Scan for the cell matching the given text and deliver its (X, Y) coordinate at center. 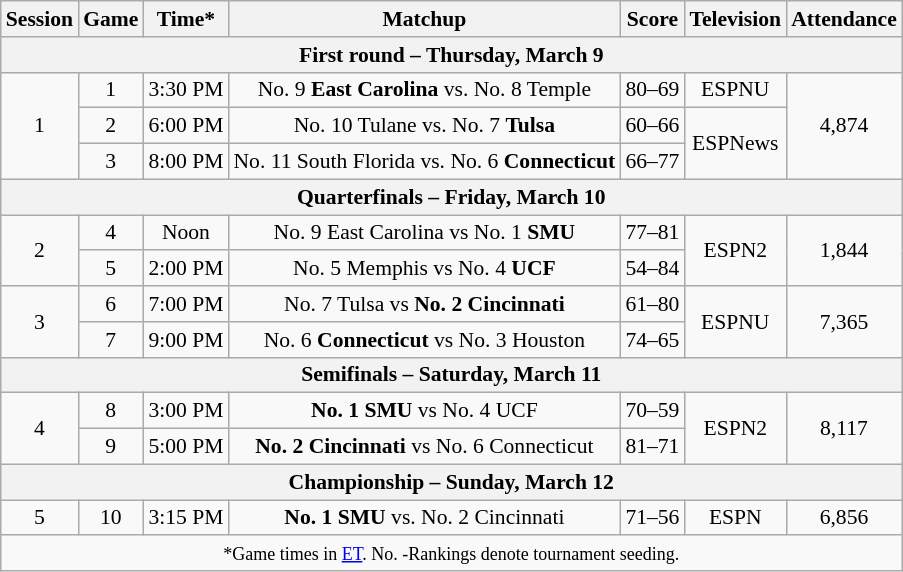
77–81 (652, 233)
70–59 (652, 411)
60–66 (652, 126)
*Game times in ET. No. -Rankings denote tournament seeding. (452, 554)
Game (110, 19)
9 (110, 447)
Semifinals – Saturday, March 11 (452, 375)
81–71 (652, 447)
Time* (186, 19)
Attendance (844, 19)
80–69 (652, 90)
6,856 (844, 518)
No. 7 Tulsa vs No. 2 Cincinnati (424, 304)
First round – Thursday, March 9 (452, 55)
Matchup (424, 19)
10 (110, 518)
No. 11 South Florida vs. No. 6 Connecticut (424, 162)
Quarterfinals – Friday, March 10 (452, 197)
No. 9 East Carolina vs No. 1 SMU (424, 233)
71–56 (652, 518)
No. 1 SMU vs. No. 2 Cincinnati (424, 518)
No. 5 Memphis vs No. 4 UCF (424, 269)
No. 10 Tulane vs. No. 7 Tulsa (424, 126)
8:00 PM (186, 162)
Television (735, 19)
No. 9 East Carolina vs. No. 8 Temple (424, 90)
9:00 PM (186, 340)
7 (110, 340)
8,117 (844, 428)
4,874 (844, 126)
6 (110, 304)
No. 6 Connecticut vs No. 3 Houston (424, 340)
1,844 (844, 250)
3:30 PM (186, 90)
54–84 (652, 269)
66–77 (652, 162)
ESPN (735, 518)
61–80 (652, 304)
Session (40, 19)
7,365 (844, 322)
8 (110, 411)
No. 1 SMU vs No. 4 UCF (424, 411)
74–65 (652, 340)
Score (652, 19)
5:00 PM (186, 447)
2:00 PM (186, 269)
3:15 PM (186, 518)
ESPNews (735, 144)
7:00 PM (186, 304)
Noon (186, 233)
6:00 PM (186, 126)
No. 2 Cincinnati vs No. 6 Connecticut (424, 447)
3:00 PM (186, 411)
Championship – Sunday, March 12 (452, 482)
